Detect which cell encompasses the target text, then output its (X, Y) center coordinate. 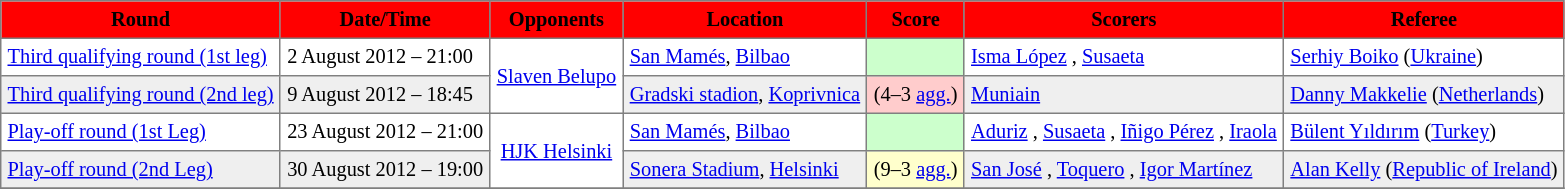
Play-off round (1st Leg) (141, 132)
Gradski stadion, Koprivnica (745, 95)
2 August 2012 – 21:00 (385, 57)
Isma López , Susaeta (1124, 57)
23 August 2012 – 21:00 (385, 132)
Aduriz , Susaeta , Iñigo Pérez , Iraola (1124, 132)
Danny Makkelie (Netherlands) (1424, 95)
Third qualifying round (2nd leg) (141, 95)
Muniain (1124, 95)
Sonera Stadium, Helsinki (745, 170)
Scorers (1124, 20)
Referee (1424, 20)
Alan Kelly (Republic of Ireland) (1424, 170)
Date/Time (385, 20)
30 August 2012 – 19:00 (385, 170)
Bülent Yıldırım (Turkey) (1424, 132)
Opponents (556, 20)
HJK Helsinki (556, 150)
9 August 2012 – 18:45 (385, 95)
(4–3 agg.) (916, 95)
Slaven Belupo (556, 76)
Round (141, 20)
Serhiy Boiko (Ukraine) (1424, 57)
(9–3 agg.) (916, 170)
Third qualifying round (1st leg) (141, 57)
Score (916, 20)
San José , Toquero , Igor Martínez (1124, 170)
Play-off round (2nd Leg) (141, 170)
Location (745, 20)
